Return the [x, y] coordinate for the center point of the cell that contains the specified text.  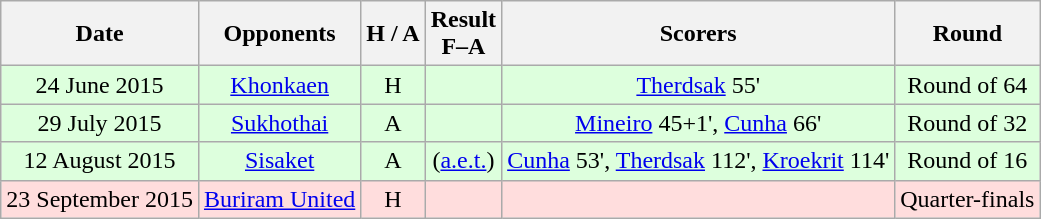
12 August 2015 [100, 161]
Sisaket [279, 161]
Mineiro 45+1', Cunha 66' [698, 123]
23 September 2015 [100, 199]
Round of 32 [968, 123]
Cunha 53', Therdsak 112', Kroekrit 114' [698, 161]
24 June 2015 [100, 85]
Therdsak 55' [698, 85]
Buriram United [279, 199]
Round of 16 [968, 161]
Scorers [698, 34]
Round [968, 34]
Khonkaen [279, 85]
Quarter-finals [968, 199]
(a.e.t.) [463, 161]
29 July 2015 [100, 123]
Opponents [279, 34]
Round of 64 [968, 85]
ResultF–A [463, 34]
Sukhothai [279, 123]
Date [100, 34]
H / A [393, 34]
